For the text-containing cell, return its midpoint in [x, y] coordinate format. 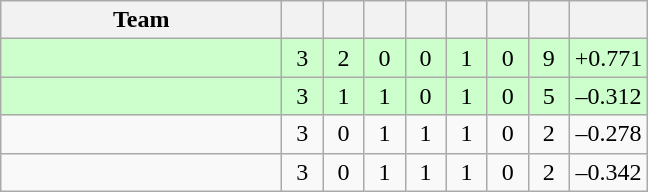
–0.342 [608, 172]
5 [548, 96]
+0.771 [608, 58]
–0.312 [608, 96]
Team [142, 20]
–0.278 [608, 134]
9 [548, 58]
